Extract the [x, y] coordinate from the center of the cell holding the provided text.  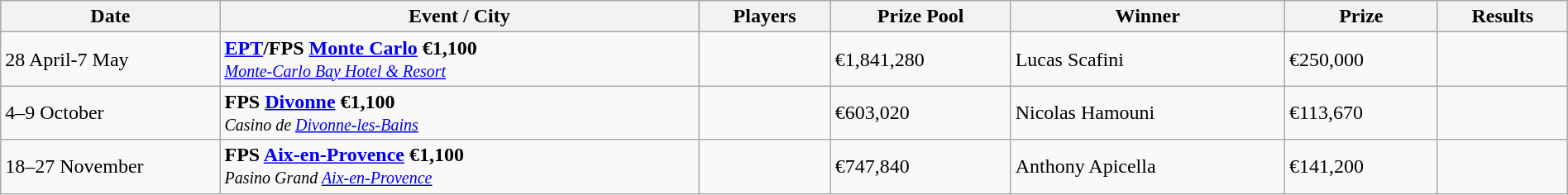
EPT/FPS Monte Carlo €1,100Monte-Carlo Bay Hotel & Resort [460, 59]
Nicolas Hamouni [1148, 112]
€1,841,280 [920, 59]
Event / City [460, 17]
Winner [1148, 17]
€747,840 [920, 167]
FPS Aix-en-Provence €1,100Pasino Grand Aix-en-Provence [460, 167]
€250,000 [1361, 59]
FPS Divonne €1,100Casino de Divonne-les-Bains [460, 112]
18–27 November [111, 167]
€141,200 [1361, 167]
Prize [1361, 17]
Date [111, 17]
Prize Pool [920, 17]
Lucas Scafini [1148, 59]
€603,020 [920, 112]
Players [764, 17]
Anthony Apicella [1148, 167]
28 April-7 May [111, 59]
€113,670 [1361, 112]
Results [1502, 17]
4–9 October [111, 112]
